Detect which cell encompasses the target text, then output its (x, y) center coordinate. 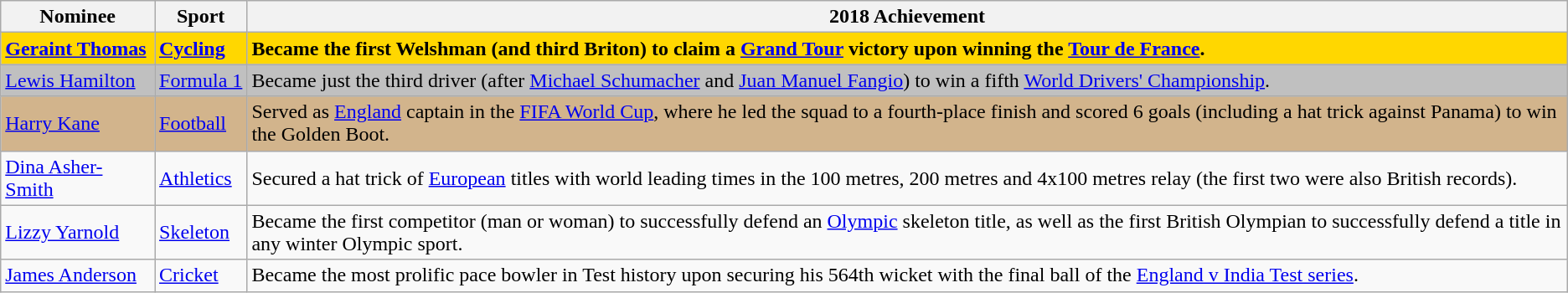
Lewis Hamilton (78, 80)
Formula 1 (200, 80)
Became the most prolific pace bowler in Test history upon securing his 564th wicket with the final ball of the England v India Test series. (907, 275)
Became the first Welshman (and third Briton) to claim a Grand Tour victory upon winning the Tour de France. (907, 49)
Sport (200, 17)
Football (200, 124)
Nominee (78, 17)
James Anderson (78, 275)
Became just the third driver (after Michael Schumacher and Juan Manuel Fangio) to win a fifth World Drivers' Championship. (907, 80)
Cycling (200, 49)
Skeleton (200, 233)
2018 Achievement (907, 17)
Harry Kane (78, 124)
Lizzy Yarnold (78, 233)
Geraint Thomas (78, 49)
Dina Asher-Smith (78, 177)
Cricket (200, 275)
Athletics (200, 177)
